Detect which cell encompasses the target text, then output its (x, y) center coordinate. 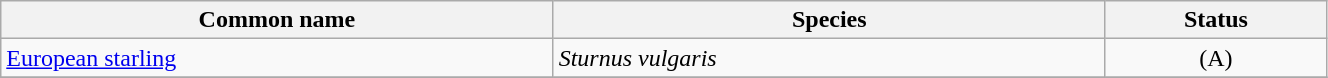
Common name (277, 20)
Status (1216, 20)
Species (829, 20)
European starling (277, 58)
Sturnus vulgaris (829, 58)
(A) (1216, 58)
